Return (x, y) of the center of cell containing provided text 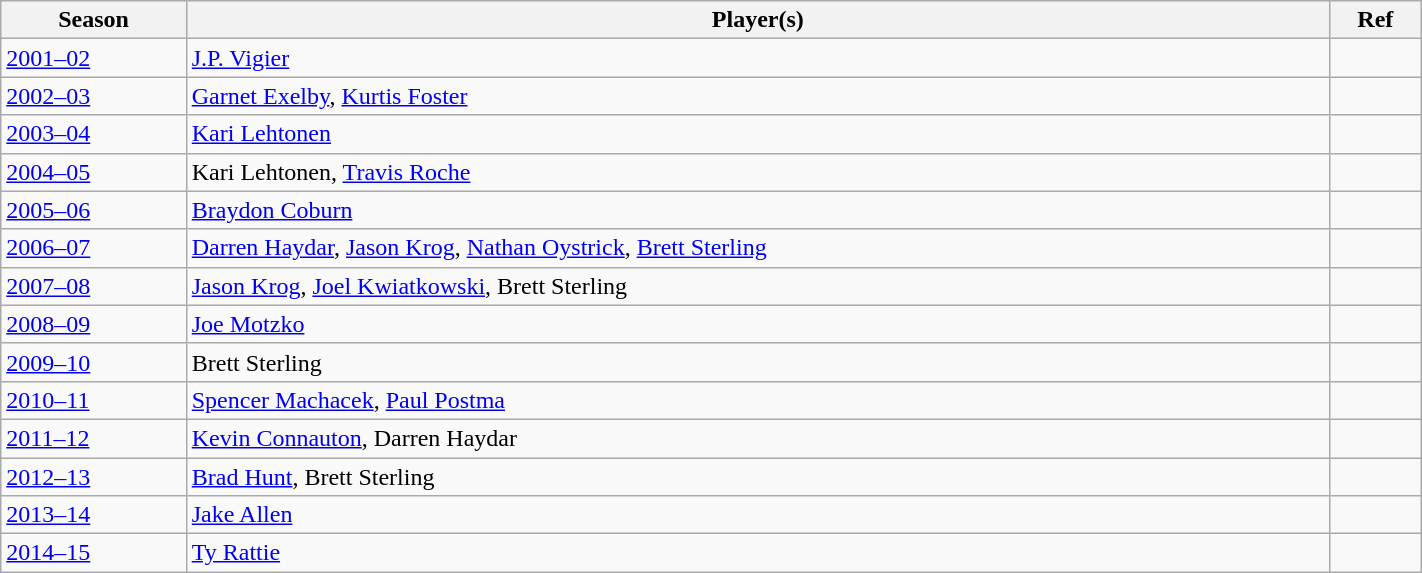
2005–06 (94, 210)
2001–02 (94, 58)
2012–13 (94, 477)
Kari Lehtonen (758, 134)
Brett Sterling (758, 362)
2004–05 (94, 172)
Joe Motzko (758, 324)
Ty Rattie (758, 553)
2003–04 (94, 134)
2007–08 (94, 286)
2002–03 (94, 96)
2013–14 (94, 515)
J.P. Vigier (758, 58)
2014–15 (94, 553)
Jake Allen (758, 515)
Player(s) (758, 20)
Braydon Coburn (758, 210)
2008–09 (94, 324)
2009–10 (94, 362)
2010–11 (94, 400)
2006–07 (94, 248)
Garnet Exelby, Kurtis Foster (758, 96)
Kevin Connauton, Darren Haydar (758, 438)
2011–12 (94, 438)
Ref (1375, 20)
Season (94, 20)
Kari Lehtonen, Travis Roche (758, 172)
Brad Hunt, Brett Sterling (758, 477)
Spencer Machacek, Paul Postma (758, 400)
Jason Krog, Joel Kwiatkowski, Brett Sterling (758, 286)
Darren Haydar, Jason Krog, Nathan Oystrick, Brett Sterling (758, 248)
